Determine the (x, y) coordinate at the center of the cell enclosing the given text.  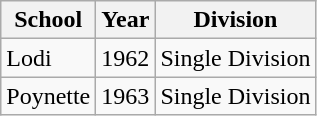
1963 (126, 96)
1962 (126, 58)
Division (236, 20)
School (48, 20)
Year (126, 20)
Poynette (48, 96)
Lodi (48, 58)
